For the text-containing cell, return its midpoint in [X, Y] coordinate format. 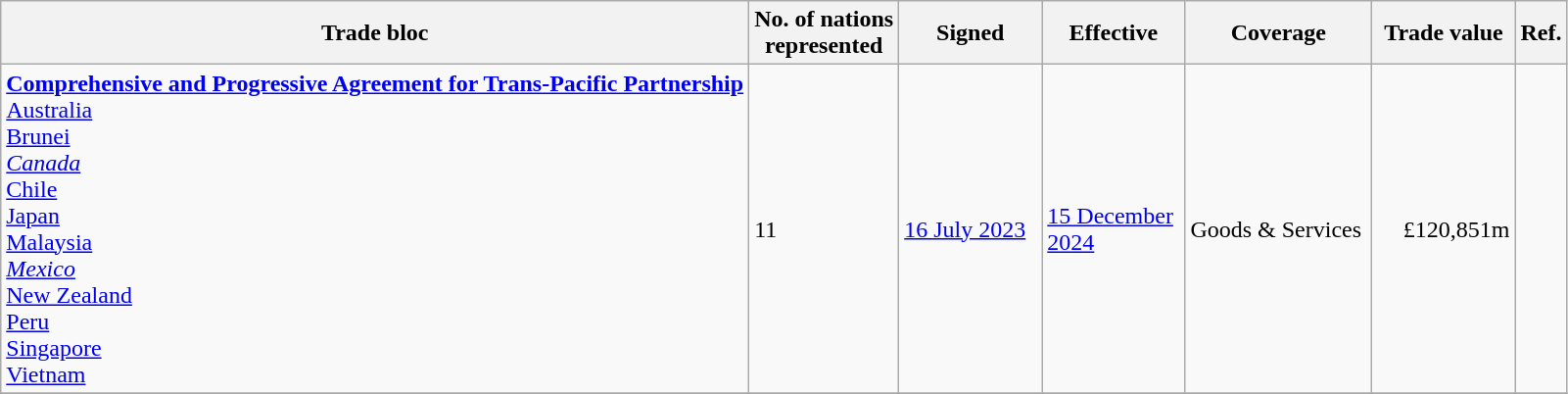
Coverage [1279, 33]
Trade bloc [375, 33]
15 December 2024 [1114, 229]
Ref. [1542, 33]
No. of nationsrepresented [825, 33]
£120,851m [1444, 229]
Effective [1114, 33]
Trade value [1444, 33]
11 [825, 229]
Signed [971, 33]
16 July 2023 [971, 229]
Goods & Services [1279, 229]
